Pinpoint the cell where the given text exists, returning its [x, y] midpoint coordinate. 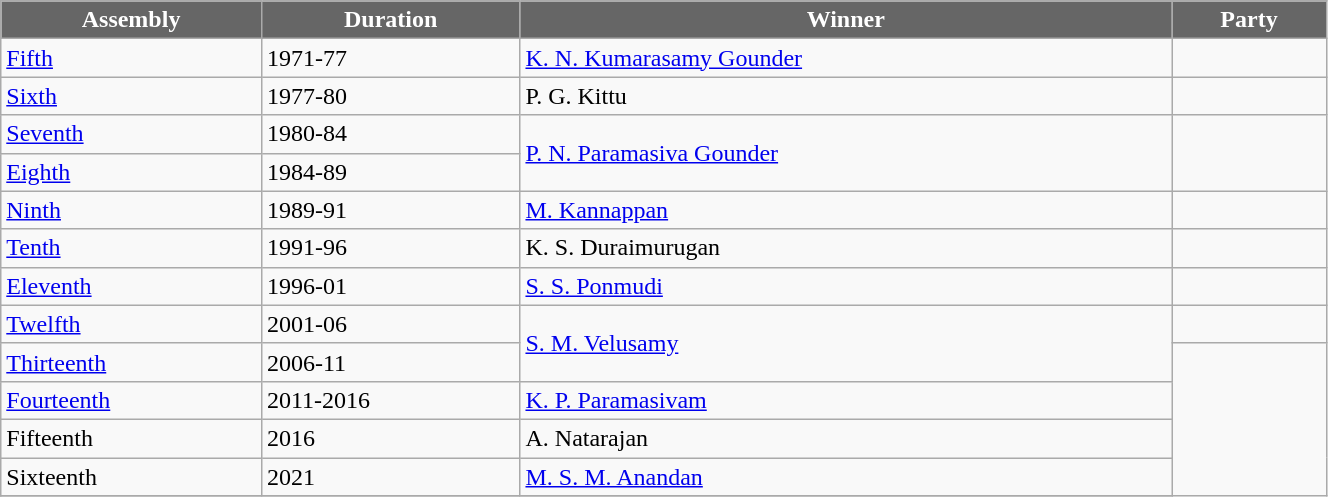
Eighth [132, 172]
2006-11 [390, 362]
2021 [390, 477]
A. Natarajan [846, 438]
Eleventh [132, 286]
Seventh [132, 134]
S. M. Velusamy [846, 343]
Twelfth [132, 324]
Sixth [132, 96]
Assembly [132, 20]
P. G. Kittu [846, 96]
K. P. Paramasivam [846, 400]
1984-89 [390, 172]
Winner [846, 20]
M. Kannappan [846, 210]
Tenth [132, 248]
2016 [390, 438]
Fourteenth [132, 400]
1989-91 [390, 210]
2011-2016 [390, 400]
1991-96 [390, 248]
P. N. Paramasiva Gounder [846, 153]
2001-06 [390, 324]
K. S. Duraimurugan [846, 248]
1971-77 [390, 58]
S. S. Ponmudi [846, 286]
K. N. Kumarasamy Gounder [846, 58]
M. S. M. Anandan [846, 477]
Sixteenth [132, 477]
1980-84 [390, 134]
1996-01 [390, 286]
Party [1250, 20]
Ninth [132, 210]
Fifteenth [132, 438]
Duration [390, 20]
1977-80 [390, 96]
Thirteenth [132, 362]
Fifth [132, 58]
